Determine the [X, Y] coordinate at the center of the cell enclosing the given text.  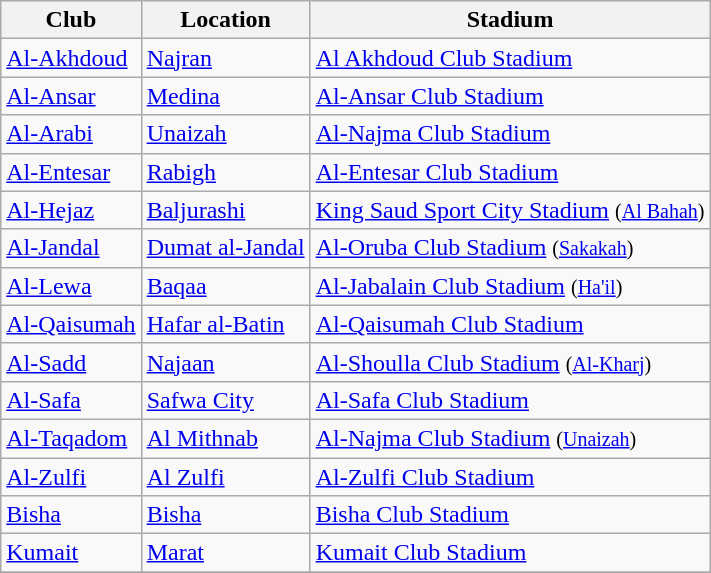
Al-Ansar [71, 96]
Baqaa [226, 286]
Al-Qaisumah Club Stadium [510, 324]
Club [71, 20]
Safwa City [226, 400]
Al-Ansar Club Stadium [510, 96]
Al-Safa [71, 400]
Unaizah [226, 134]
Baljurashi [226, 210]
Al-Najma Club Stadium [510, 134]
Stadium [510, 20]
Al-Lewa [71, 286]
Al-Safa Club Stadium [510, 400]
Al-Entesar Club Stadium [510, 172]
Marat [226, 553]
Dumat al-Jandal [226, 248]
Al-Oruba Club Stadium (Sakakah) [510, 248]
Al-Shoulla Club Stadium (Al-Kharj) [510, 362]
Al-Najma Club Stadium (Unaizah) [510, 438]
Bisha Club Stadium [510, 515]
Location [226, 20]
King Saud Sport City Stadium (Al Bahah) [510, 210]
Najaan [226, 362]
Al Zulfi [226, 477]
Al-Zulfi Club Stadium [510, 477]
Kumait Club Stadium [510, 553]
Al-Entesar [71, 172]
Hafar al-Batin [226, 324]
Al-Jabalain Club Stadium (Ha'il) [510, 286]
Al-Jandal [71, 248]
Al Akhdoud Club Stadium [510, 58]
Kumait [71, 553]
Medina [226, 96]
Al-Hejaz [71, 210]
Al-Arabi [71, 134]
Al-Sadd [71, 362]
Al-Qaisumah [71, 324]
Al Mithnab [226, 438]
Al-Zulfi [71, 477]
Najran [226, 58]
Rabigh [226, 172]
Al-Taqadom [71, 438]
Al-Akhdoud [71, 58]
